Detect which cell encompasses the target text, then output its (x, y) center coordinate. 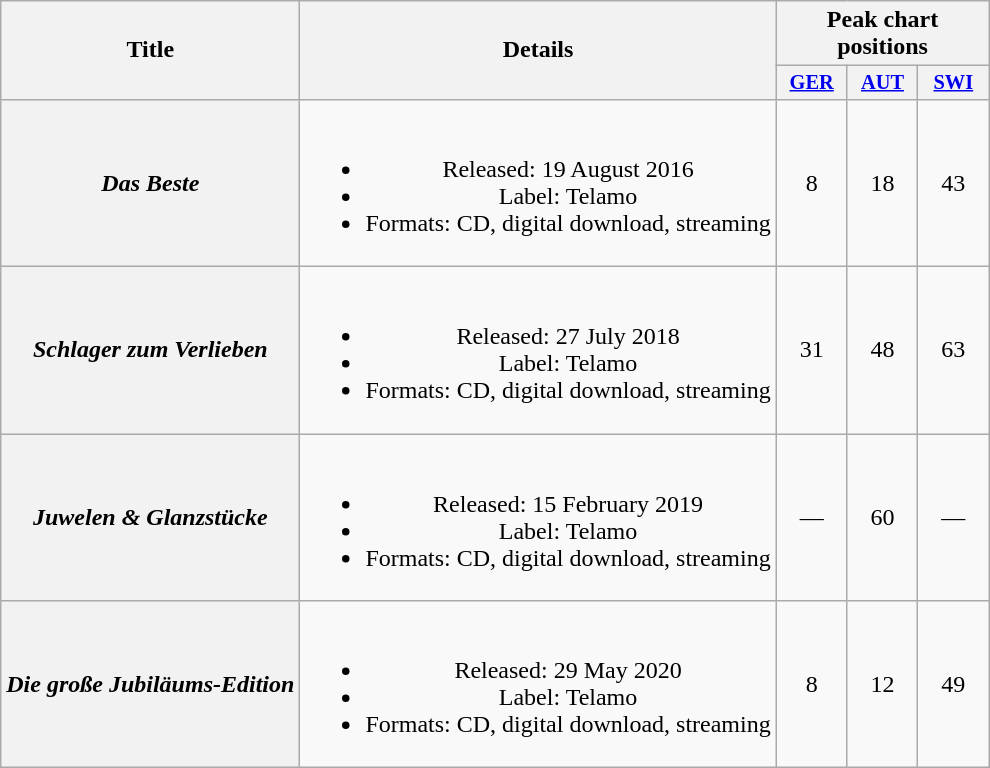
48 (882, 350)
Details (538, 50)
43 (954, 182)
GER (812, 83)
Die große Jubiläums-Edition (150, 684)
Released: 29 May 2020Label: TelamoFormats: CD, digital download, streaming (538, 684)
63 (954, 350)
60 (882, 518)
Peak chart positions (882, 34)
31 (812, 350)
AUT (882, 83)
18 (882, 182)
Released: 15 February 2019Label: TelamoFormats: CD, digital download, streaming (538, 518)
SWI (954, 83)
Juwelen & Glanzstücke (150, 518)
Schlager zum Verlieben (150, 350)
49 (954, 684)
12 (882, 684)
Das Beste (150, 182)
Released: 19 August 2016Label: TelamoFormats: CD, digital download, streaming (538, 182)
Title (150, 50)
Released: 27 July 2018Label: TelamoFormats: CD, digital download, streaming (538, 350)
